For the text-containing cell, return its midpoint in (x, y) coordinate format. 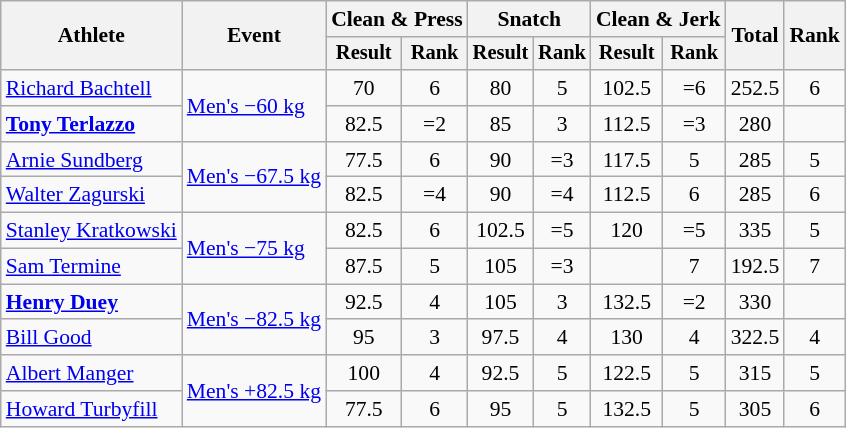
Richard Bachtell (92, 88)
97.5 (501, 338)
Howard Turbyfill (92, 409)
192.5 (756, 267)
Men's −82.5 kg (254, 320)
85 (501, 124)
322.5 (756, 338)
Men's −67.5 kg (254, 178)
80 (501, 88)
252.5 (756, 88)
Men's −75 kg (254, 248)
Athlete (92, 36)
Snatch (530, 19)
122.5 (627, 373)
335 (756, 231)
130 (627, 338)
Men's +82.5 kg (254, 390)
280 (756, 124)
Total (756, 36)
87.5 (364, 267)
70 (364, 88)
Men's −60 kg (254, 106)
Tony Terlazzo (92, 124)
117.5 (627, 160)
Event (254, 36)
Arnie Sundberg (92, 160)
Bill Good (92, 338)
=6 (694, 88)
Stanley Kratkowski (92, 231)
Henry Duey (92, 302)
100 (364, 373)
305 (756, 409)
Clean & Jerk (658, 19)
Clean & Press (397, 19)
Albert Manger (92, 373)
Walter Zagurski (92, 195)
120 (627, 231)
315 (756, 373)
330 (756, 302)
Sam Termine (92, 267)
